Capture the cell that displays the provided text and extract its [x, y] central coordinate. 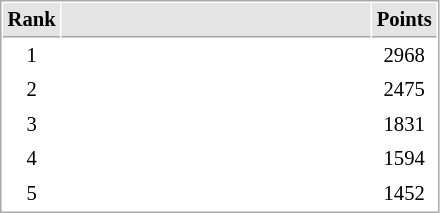
5 [32, 194]
1 [32, 56]
2475 [404, 90]
1452 [404, 194]
3 [32, 124]
2 [32, 90]
4 [32, 158]
1831 [404, 124]
1594 [404, 158]
2968 [404, 56]
Rank [32, 20]
Points [404, 20]
